Determine the (x, y) coordinate at the center of the cell enclosing the given text.  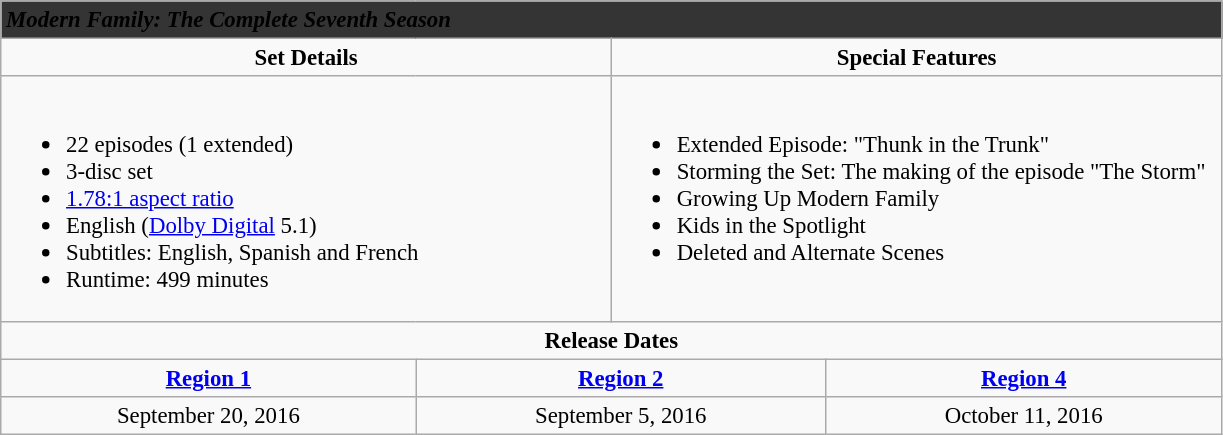
22 episodes (1 extended)3-disc set1.78:1 aspect ratioEnglish (Dolby Digital 5.1)Subtitles: English, Spanish and FrenchRuntime: 499 minutes (306, 198)
Region 2 (621, 378)
Modern Family: The Complete Seventh Season (612, 20)
September 5, 2016 (621, 415)
Set Details (306, 58)
Region 1 (208, 378)
Release Dates (612, 340)
Special Features (916, 58)
October 11, 2016 (1023, 415)
September 20, 2016 (208, 415)
Region 4 (1023, 378)
